Identify which cell holds the provided text, then report its [x, y] central coordinate. 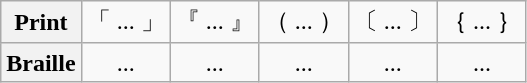
『 ... 』 [214, 22]
｛ ... ｝ [482, 22]
〔 ... 〕 [392, 22]
（ ... ） [304, 22]
Braille [41, 62]
Print [41, 22]
「 ... 」 [126, 22]
